Capture the cell that displays the provided text and extract its (x, y) central coordinate. 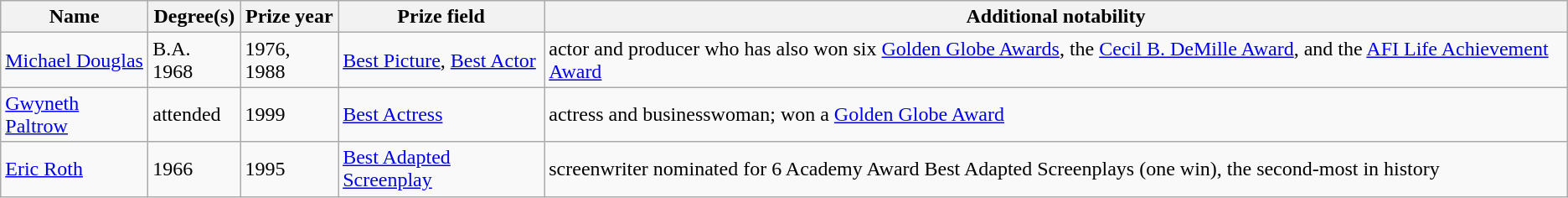
Eric Roth (75, 169)
Michael Douglas (75, 60)
Degree(s) (194, 17)
1999 (290, 114)
actress and businesswoman; won a Golden Globe Award (1056, 114)
1976, 1988 (290, 60)
Best Picture, Best Actor (441, 60)
Gwyneth Paltrow (75, 114)
1966 (194, 169)
Best Actress (441, 114)
1995 (290, 169)
Best Adapted Screenplay (441, 169)
screenwriter nominated for 6 Academy Award Best Adapted Screenplays (one win), the second-most in history (1056, 169)
B.A. 1968 (194, 60)
Name (75, 17)
Prize year (290, 17)
actor and producer who has also won six Golden Globe Awards, the Cecil B. DeMille Award, and the AFI Life Achievement Award (1056, 60)
Prize field (441, 17)
attended (194, 114)
Additional notability (1056, 17)
